Detect which cell encompasses the target text, then output its (x, y) center coordinate. 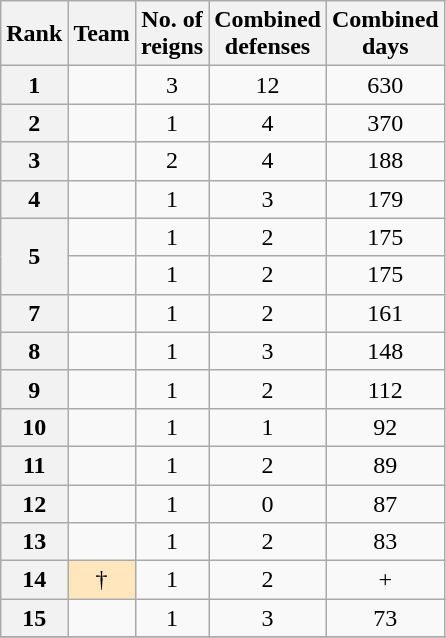
73 (385, 618)
No. ofreigns (172, 34)
11 (34, 465)
7 (34, 313)
87 (385, 503)
8 (34, 351)
112 (385, 389)
630 (385, 85)
† (102, 580)
+ (385, 580)
370 (385, 123)
5 (34, 256)
10 (34, 427)
92 (385, 427)
148 (385, 351)
Combineddefenses (268, 34)
15 (34, 618)
83 (385, 542)
179 (385, 199)
Team (102, 34)
161 (385, 313)
Rank (34, 34)
89 (385, 465)
14 (34, 580)
9 (34, 389)
13 (34, 542)
188 (385, 161)
Combineddays (385, 34)
0 (268, 503)
